Capture the cell that displays the provided text and extract its [X, Y] central coordinate. 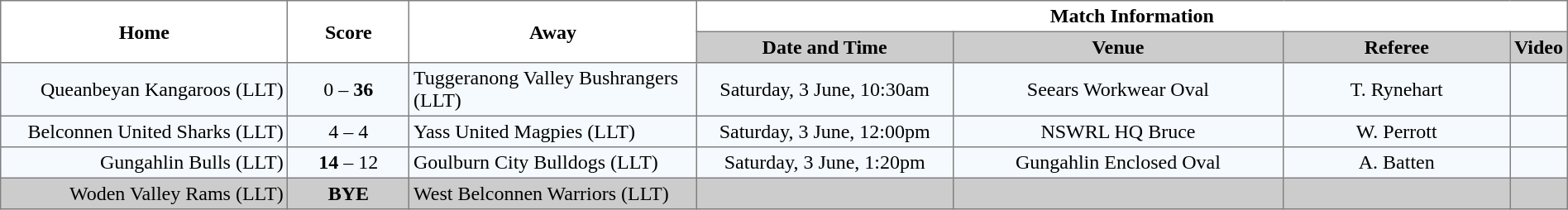
0 – 36 [349, 89]
4 – 4 [349, 131]
Queanbeyan Kangaroos (LLT) [144, 89]
Saturday, 3 June, 10:30am [825, 89]
Goulburn City Bulldogs (LLT) [553, 163]
Seears Workwear Oval [1118, 89]
Gungahlin Enclosed Oval [1118, 163]
Away [553, 31]
Yass United Magpies (LLT) [553, 131]
Tuggeranong Valley Bushrangers (LLT) [553, 89]
Gungahlin Bulls (LLT) [144, 163]
NSWRL HQ Bruce [1118, 131]
Match Information [1131, 17]
Referee [1397, 47]
Woden Valley Rams (LLT) [144, 193]
West Belconnen Warriors (LLT) [553, 193]
W. Perrott [1397, 131]
Video [1539, 47]
Score [349, 31]
A. Batten [1397, 163]
Venue [1118, 47]
Saturday, 3 June, 1:20pm [825, 163]
Home [144, 31]
T. Rynehart [1397, 89]
Date and Time [825, 47]
14 – 12 [349, 163]
BYE [349, 193]
Saturday, 3 June, 12:00pm [825, 131]
Belconnen United Sharks (LLT) [144, 131]
